Return (x, y) of the center of cell containing provided text 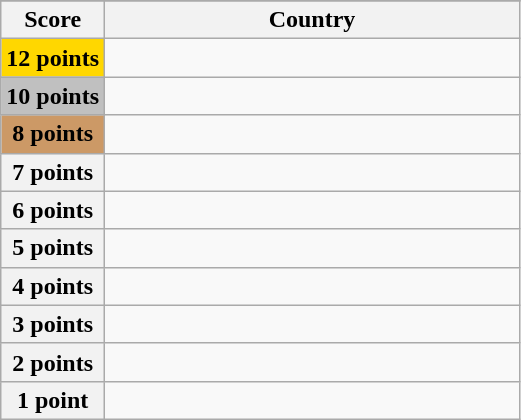
4 points (53, 286)
5 points (53, 248)
1 point (53, 400)
2 points (53, 362)
3 points (53, 324)
10 points (53, 96)
6 points (53, 210)
8 points (53, 134)
12 points (53, 58)
Country (312, 20)
7 points (53, 172)
Score (53, 20)
